Return (x, y) of the center of cell containing provided text 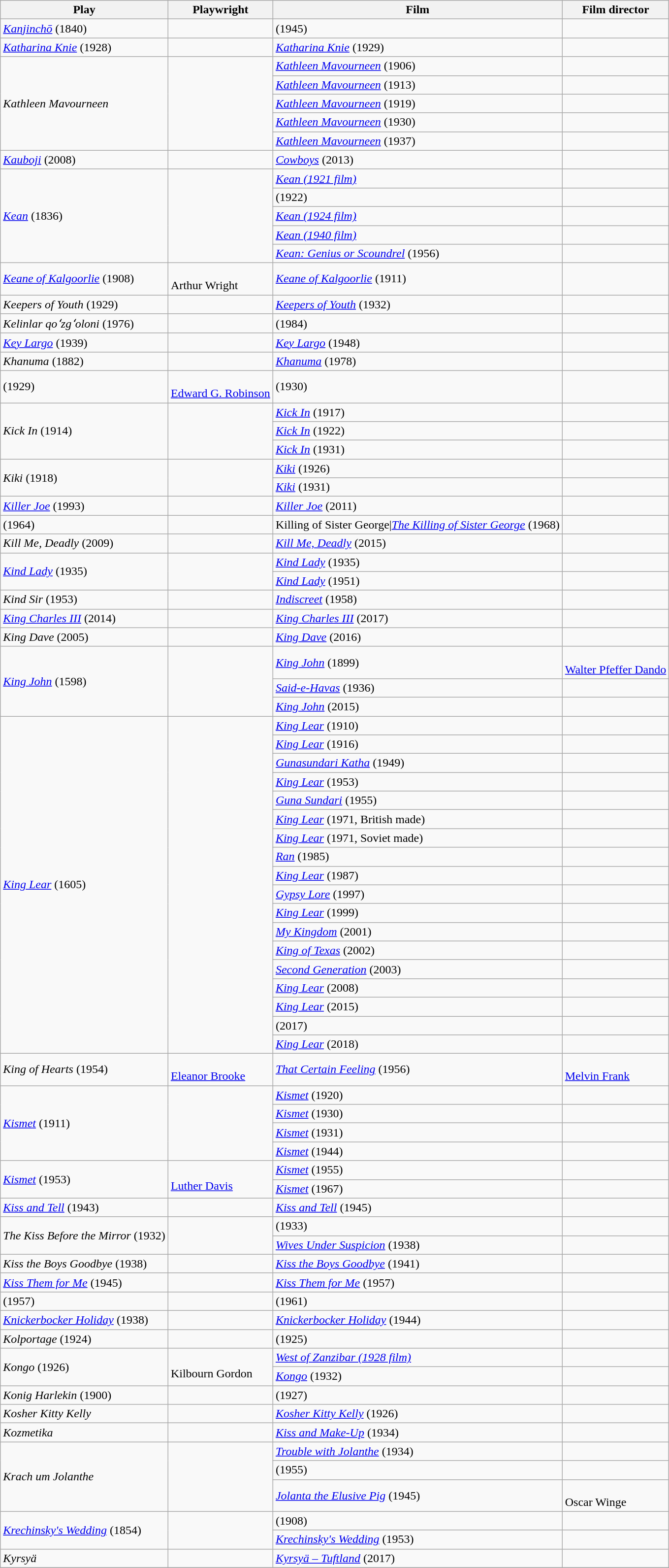
(1933) (417, 1226)
Kilbourn Gordon (221, 1367)
Kean (1924 film) (417, 216)
Kiss Them for Me (1957) (417, 1282)
Kathleen Mavourneen (85, 103)
Gunasundari Katha (1949) (417, 763)
Edward G. Robinson (221, 386)
Kismet (1931) (417, 1133)
(1945) (417, 29)
Wives Under Suspicion (1938) (417, 1245)
Luther Davis (221, 1179)
King Charles III (2017) (417, 618)
Play (85, 10)
Kick In (1922) (417, 431)
Killing of Sister George|The Killing of Sister George (1968) (417, 525)
King Lear (1971, British made) (417, 819)
Kiss and Tell (1943) (85, 1207)
(1955) (417, 1470)
Ran (1985) (417, 857)
Killer Joe (1993) (85, 506)
King of Hearts (1954) (85, 1070)
Kean (1921 film) (417, 178)
Kozmetika (85, 1433)
Kelinlar qoʻzgʻoloni (1976) (85, 324)
(1927) (417, 1395)
Knickerbocker Holiday (1938) (85, 1320)
Film director (615, 10)
Kiki (1918) (85, 478)
Guna Sundari (1955) (417, 801)
Kiki (1926) (417, 468)
Kind Lady (1951) (417, 581)
Konig Harlekin (1900) (85, 1395)
(1964) (85, 525)
Khanuma (1978) (417, 361)
Katharina Knie (1928) (85, 47)
Key Largo (1939) (85, 342)
Kiss and Make-Up (1934) (417, 1433)
Kick In (1931) (417, 450)
Trouble with Jolanthe (1934) (417, 1451)
(1925) (417, 1338)
Keane of Kalgoorlie (1908) (85, 279)
Kill Me, Deadly (2009) (85, 543)
King Lear (1916) (417, 744)
King Lear (2018) (417, 1044)
West of Zanzibar (1928 film) (417, 1358)
King John (1598) (85, 681)
Krechinsky's Wedding (1953) (417, 1539)
(1930) (417, 386)
Kathleen Mavourneen (1906) (417, 66)
Kismet (1967) (417, 1189)
King Lear (1999) (417, 913)
Kean: Genius or Scoundrel (1956) (417, 254)
King Lear (2015) (417, 1006)
Kiss the Boys Goodbye (1938) (85, 1264)
Kick In (1917) (417, 412)
Keane of Kalgoorlie (1911) (417, 279)
Kismet (1930) (417, 1114)
Kathleen Mavourneen (1930) (417, 122)
Kolportage (1924) (85, 1338)
King John (1899) (417, 662)
Jolanta the Elusive Pig (1945) (417, 1496)
Kind Sir (1953) (85, 600)
King Lear (1910) (417, 726)
Gypsy Lore (1997) (417, 894)
King Lear (1605) (85, 885)
Kongo (1932) (417, 1376)
Kismet (1911) (85, 1123)
My Kingdom (2001) (417, 932)
Kismet (1955) (417, 1170)
Kick In (1914) (85, 431)
Kongo (1926) (85, 1367)
(1922) (417, 197)
Kean (1940 film) (417, 235)
The Kiss Before the Mirror (1932) (85, 1235)
(1984) (417, 324)
Playwright (221, 10)
King Lear (1953) (417, 782)
Katharina Knie (1929) (417, 47)
Oscar Winge (615, 1496)
Cowboys (2013) (417, 160)
Krechinsky's Wedding (1854) (85, 1530)
Kismet (1920) (417, 1095)
Kathleen Mavourneen (1913) (417, 85)
Kosher Kitty Kelly (1926) (417, 1414)
King Lear (1987) (417, 875)
(1908) (417, 1521)
Melvin Frank (615, 1070)
Kanjinchō (1840) (85, 29)
Kathleen Mavourneen (1919) (417, 103)
King John (2015) (417, 706)
(1961) (417, 1301)
Kismet (1944) (417, 1151)
King of Texas (2002) (417, 950)
Kiss and Tell (1945) (417, 1207)
Kill Me, Deadly (2015) (417, 543)
Kean (1836) (85, 216)
King Dave (2016) (417, 637)
King Lear (2008) (417, 988)
That Certain Feeling (1956) (417, 1070)
Said-e-Havas (1936) (417, 688)
Kauboji (2008) (85, 160)
Knickerbocker Holiday (1944) (417, 1320)
Second Generation (2003) (417, 969)
Killer Joe (2011) (417, 506)
Keepers of Youth (1929) (85, 304)
Kiss the Boys Goodbye (1941) (417, 1264)
Kyrsyä – Tuftland (2017) (417, 1558)
Kiki (1931) (417, 487)
Kismet (1953) (85, 1179)
Indiscreet (1958) (417, 600)
Kosher Kitty Kelly (85, 1414)
Krach um Jolanthe (85, 1477)
King Charles III (2014) (85, 618)
Arthur Wright (221, 279)
Kathleen Mavourneen (1937) (417, 141)
King Dave (2005) (85, 637)
(1929) (85, 386)
Eleanor Brooke (221, 1070)
King Lear (1971, Soviet made) (417, 838)
(2017) (417, 1025)
Kiss Them for Me (1945) (85, 1282)
(1957) (85, 1301)
Key Largo (1948) (417, 342)
Walter Pfeffer Dando (615, 662)
Film (417, 10)
Khanuma (1882) (85, 361)
Kyrsyä (85, 1558)
Keepers of Youth (1932) (417, 304)
